Find where the given text appears and provide that cell's center as [x, y] coordinate. 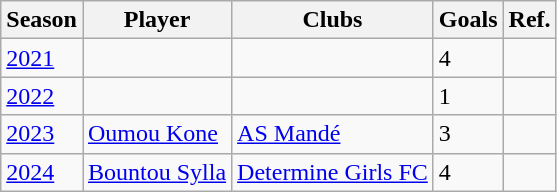
Determine Girls FC [333, 172]
Clubs [333, 20]
2024 [42, 172]
2023 [42, 134]
Player [156, 20]
2022 [42, 96]
2021 [42, 58]
3 [468, 134]
Season [42, 20]
Ref. [530, 20]
1 [468, 96]
Bountou Sylla [156, 172]
Oumou Kone [156, 134]
Goals [468, 20]
AS Mandé [333, 134]
